Return [x, y] of the center of cell containing provided text 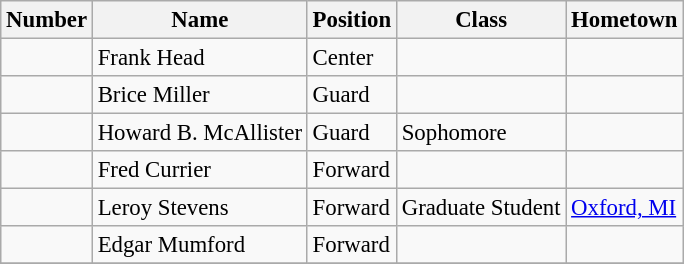
Leroy Stevens [200, 208]
Number [47, 20]
Graduate Student [480, 208]
Hometown [624, 20]
Fred Currier [200, 170]
Brice Miller [200, 95]
Frank Head [200, 58]
Class [480, 20]
Howard B. McAllister [200, 133]
Edgar Mumford [200, 245]
Center [352, 58]
Name [200, 20]
Sophomore [480, 133]
Position [352, 20]
Oxford, MI [624, 208]
